Extract the [X, Y] coordinate from the center of the cell holding the provided text.  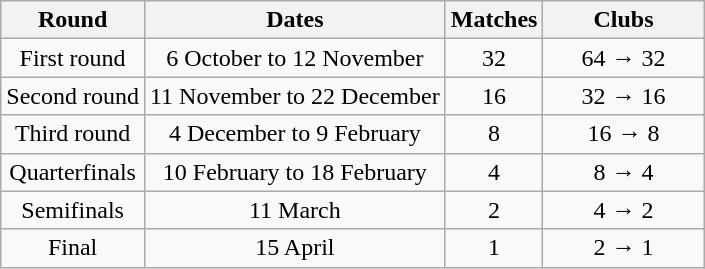
4 → 2 [624, 210]
1 [494, 248]
8 [494, 134]
Final [73, 248]
Round [73, 20]
10 February to 18 February [294, 172]
Third round [73, 134]
Quarterfinals [73, 172]
Clubs [624, 20]
Second round [73, 96]
16 → 8 [624, 134]
4 December to 9 February [294, 134]
2 → 1 [624, 248]
First round [73, 58]
64 → 32 [624, 58]
2 [494, 210]
Dates [294, 20]
6 October to 12 November [294, 58]
4 [494, 172]
15 April [294, 248]
11 November to 22 December [294, 96]
8 → 4 [624, 172]
32 [494, 58]
32 → 16 [624, 96]
Semifinals [73, 210]
16 [494, 96]
11 March [294, 210]
Matches [494, 20]
